Pinpoint the cell where the given text exists, returning its [x, y] midpoint coordinate. 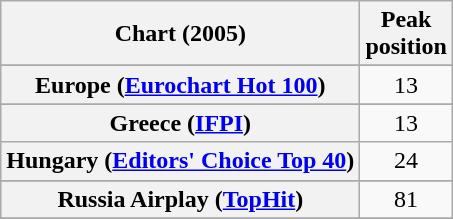
Peakposition [406, 34]
Europe (Eurochart Hot 100) [180, 85]
Hungary (Editors' Choice Top 40) [180, 161]
Russia Airplay (TopHit) [180, 199]
Greece (IFPI) [180, 123]
Chart (2005) [180, 34]
24 [406, 161]
81 [406, 199]
